Output the [x, y] coordinate of the center of the cell containing the given text.  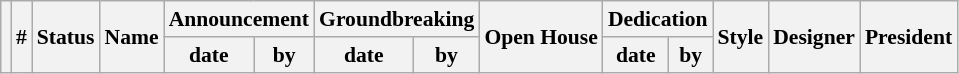
President [908, 36]
Announcement [239, 19]
Designer [814, 36]
Status [66, 36]
Dedication [658, 19]
Name [132, 36]
Style [740, 36]
Open House [540, 36]
# [22, 36]
Groundbreaking [396, 19]
